For the text-containing cell, return its midpoint in [X, Y] coordinate format. 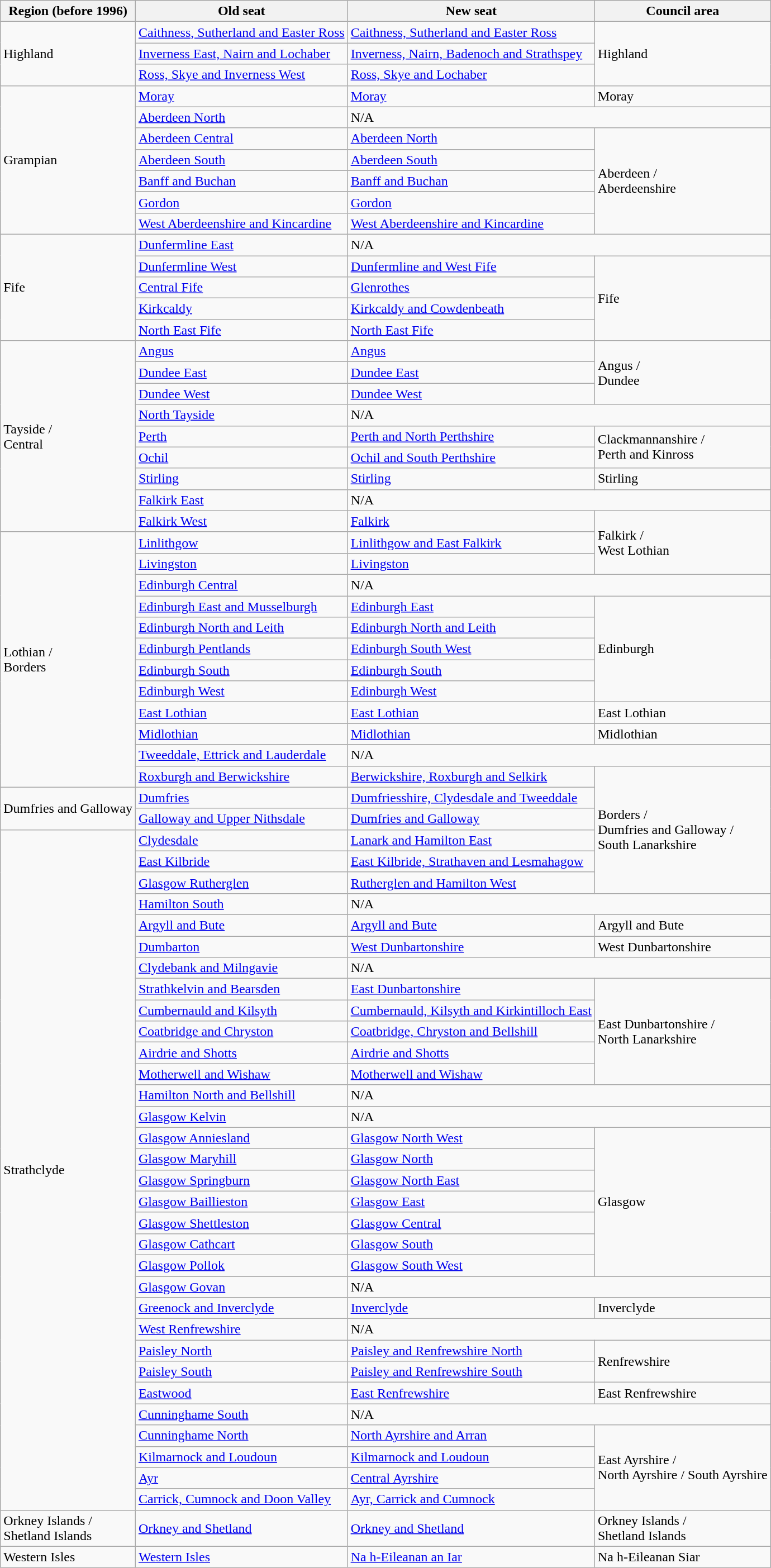
Glasgow East [471, 1202]
Berwickshire, Roxburgh and Selkirk [471, 776]
Ochil and South Perthshire [471, 457]
Ross, Skye and Lochaber [471, 75]
Clydebank and Milngavie [241, 968]
Clackmannanshire /Perth and Kinross [683, 447]
Greenock and Inverclyde [241, 1308]
Dunfermline East [241, 245]
East Kilbride [241, 861]
Perth [241, 436]
Glasgow [683, 1202]
Glasgow Shettleston [241, 1223]
Tweeddale, Ettrick and Lauderdale [241, 755]
Glasgow Maryhill [241, 1159]
Na h-Eileanan Siar [683, 1557]
Glasgow Kelvin [241, 1117]
Dunfermline West [241, 266]
Clydesdale [241, 840]
Edinburgh South West [471, 649]
Linlithgow [241, 542]
Ross, Skye and Inverness West [241, 75]
Edinburgh Pentlands [241, 649]
Paisley North [241, 1351]
Glenrothes [471, 288]
Aberdeen /Aberdeenshire [683, 181]
Glasgow South West [471, 1265]
Glasgow Govan [241, 1286]
Lanark and Hamilton East [471, 840]
Linlithgow and East Falkirk [471, 542]
Falkirk [471, 521]
Dumfries [241, 798]
Galloway and Upper Nithsdale [241, 819]
Hamilton North and Bellshill [241, 1095]
Perth and North Perthshire [471, 436]
Renfrewshire [683, 1361]
Glasgow South [471, 1244]
Borders /Dumfries and Galloway /South Lanarkshire [683, 830]
Glasgow North West [471, 1138]
Glasgow Baillieston [241, 1202]
Angus /Dundee [683, 373]
Kirkcaldy [241, 309]
New seat [471, 11]
Glasgow Central [471, 1223]
Council area [683, 11]
Cunninghame North [241, 1436]
Na h-Eileanan an Iar [471, 1557]
North Tayside [241, 415]
Glasgow Anniesland [241, 1138]
Ayr, Carrick and Cumnock [471, 1499]
Cumbernauld and Kilsyth [241, 1011]
East Dunbartonshire /North Lanarkshire [683, 1032]
Inverness East, Nairn and Lochaber [241, 54]
West Renfrewshire [241, 1329]
Glasgow Pollok [241, 1265]
Paisley and Renfrewshire North [471, 1351]
Glasgow North [471, 1159]
Paisley South [241, 1372]
Edinburgh Central [241, 585]
Dumfriesshire, Clydesdale and Tweeddale [471, 798]
East Ayrshire /North Ayrshire / South Ayrshire [683, 1467]
Falkirk East [241, 500]
Strathkelvin and Bearsden [241, 989]
Cumbernauld, Kilsyth and Kirkintilloch East [471, 1011]
Aberdeen Central [241, 139]
Tayside /Central [68, 437]
Falkirk /West Lothian [683, 542]
Region (before 1996) [68, 11]
Glasgow Cathcart [241, 1244]
Glasgow Rutherglen [241, 883]
Kirkcaldy and Cowdenbeath [471, 309]
Strathclyde [68, 1170]
Inverness, Nairn, Badenoch and Strathspey [471, 54]
Edinburgh East and Musselburgh [241, 606]
Coatbridge, Chryston and Bellshill [471, 1032]
East Dunbartonshire [471, 989]
Falkirk West [241, 521]
North Ayrshire and Arran [471, 1436]
Old seat [241, 11]
Paisley and Renfrewshire South [471, 1372]
Lothian /Borders [68, 659]
Glasgow Springburn [241, 1180]
Roxburgh and Berwickshire [241, 776]
Dunfermline and West Fife [471, 266]
Eastwood [241, 1393]
Ochil [241, 457]
East Kilbride, Strathaven and Lesmahagow [471, 861]
Central Fife [241, 288]
Edinburgh East [471, 606]
Central Ayrshire [471, 1478]
Rutherglen and Hamilton West [471, 883]
Coatbridge and Chryston [241, 1032]
Cunninghame South [241, 1414]
Grampian [68, 160]
Carrick, Cumnock and Doon Valley [241, 1499]
Ayr [241, 1478]
Dumbarton [241, 947]
Glasgow North East [471, 1180]
Hamilton South [241, 904]
Edinburgh [683, 649]
